Identify which cell holds the provided text, then report its (X, Y) central coordinate. 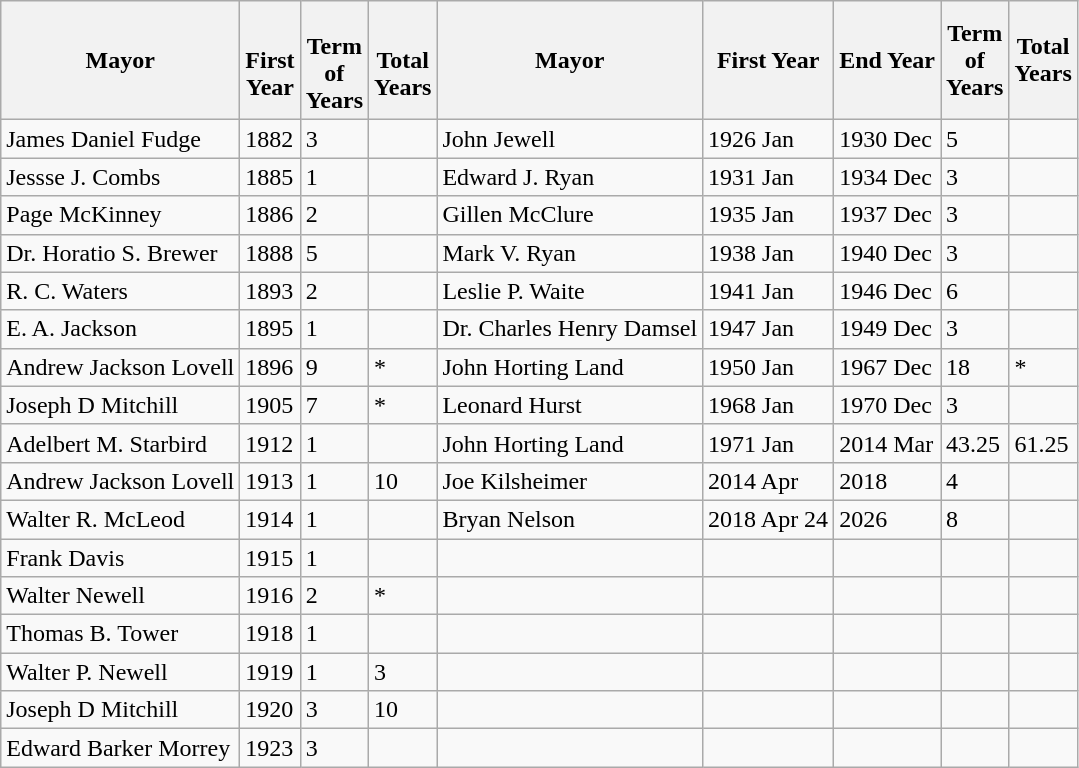
Joe Kilsheimer (570, 481)
1915 (270, 557)
Page McKinney (120, 215)
1895 (270, 329)
1970 Dec (888, 405)
18 (974, 367)
1912 (270, 443)
2014 Apr (768, 481)
1946 Dec (888, 291)
Walter R. McLeod (120, 519)
Edward J. Ryan (570, 177)
Mark V. Ryan (570, 253)
2018 (888, 481)
6 (974, 291)
1923 (270, 748)
1916 (270, 596)
1941 Jan (768, 291)
Dr. Charles Henry Damsel (570, 329)
Jessse J. Combs (120, 177)
2018 Apr 24 (768, 519)
1893 (270, 291)
Walter P. Newell (120, 672)
1905 (270, 405)
Term ofYears (334, 60)
2014 Mar (888, 443)
Gillen McClure (570, 215)
1968 Jan (768, 405)
61.25 (1043, 443)
Dr. Horatio S. Brewer (120, 253)
1913 (270, 481)
1920 (270, 710)
1967 Dec (888, 367)
E. A. Jackson (120, 329)
9 (334, 367)
1919 (270, 672)
1971 Jan (768, 443)
Edward Barker Morrey (120, 748)
Walter Newell (120, 596)
FirstYear (270, 60)
R. C. Waters (120, 291)
1938 Jan (768, 253)
Bryan Nelson (570, 519)
TermofYears (974, 60)
1934 Dec (888, 177)
1949 Dec (888, 329)
Leslie P. Waite (570, 291)
1888 (270, 253)
First Year (768, 60)
1931 Jan (768, 177)
Leonard Hurst (570, 405)
43.25 (974, 443)
Frank Davis (120, 557)
Thomas B. Tower (120, 634)
John Jewell (570, 139)
James Daniel Fudge (120, 139)
1896 (270, 367)
Adelbert M. Starbird (120, 443)
2026 (888, 519)
1914 (270, 519)
7 (334, 405)
1886 (270, 215)
4 (974, 481)
1950 Jan (768, 367)
1882 (270, 139)
1940 Dec (888, 253)
1885 (270, 177)
8 (974, 519)
End Year (888, 60)
1926 Jan (768, 139)
1930 Dec (888, 139)
1935 Jan (768, 215)
1918 (270, 634)
1947 Jan (768, 329)
1937 Dec (888, 215)
